Extract the [x, y] coordinate from the center of the cell holding the provided text.  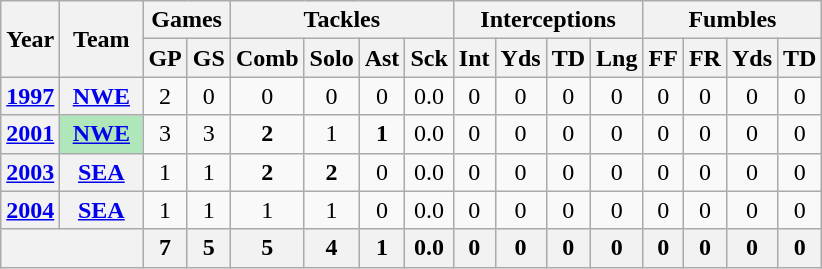
4 [332, 248]
Fumbles [732, 20]
2001 [30, 134]
Team [102, 39]
Year [30, 39]
Solo [332, 58]
2004 [30, 210]
Sck [429, 58]
Int [474, 58]
Ast [382, 58]
7 [165, 248]
Games [186, 20]
GS [208, 58]
Interceptions [548, 20]
2003 [30, 172]
1997 [30, 96]
Tackles [342, 20]
Lng [617, 58]
FF [663, 58]
Comb [267, 58]
GP [165, 58]
FR [704, 58]
